Identify which cell holds the provided text, then report its [x, y] central coordinate. 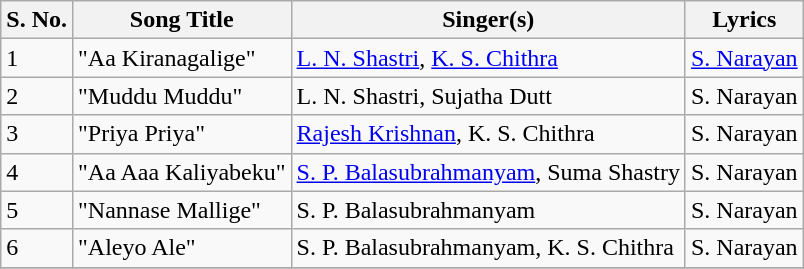
S. No. [37, 20]
S. P. Balasubrahmanyam [488, 210]
S. P. Balasubrahmanyam, Suma Shastry [488, 172]
5 [37, 210]
4 [37, 172]
"Nannase Mallige" [182, 210]
Rajesh Krishnan, K. S. Chithra [488, 134]
6 [37, 248]
S. P. Balasubrahmanyam, K. S. Chithra [488, 248]
Song Title [182, 20]
"Muddu Muddu" [182, 96]
L. N. Shastri, Sujatha Dutt [488, 96]
Singer(s) [488, 20]
"Aleyo Ale" [182, 248]
"Aa Kiranagalige" [182, 58]
3 [37, 134]
"Priya Priya" [182, 134]
2 [37, 96]
L. N. Shastri, K. S. Chithra [488, 58]
Lyrics [744, 20]
1 [37, 58]
"Aa Aaa Kaliyabeku" [182, 172]
